Provide the (X, Y) coordinate of the cell's center where the given text is located.  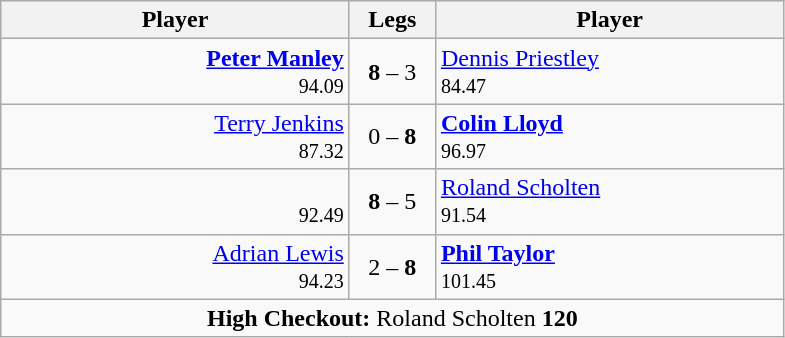
8 – 5 (392, 202)
Legs (392, 20)
92.49 (176, 202)
8 – 3 (392, 72)
Colin Lloyd 96.97 (610, 136)
Phil Taylor 101.45 (610, 266)
2 – 8 (392, 266)
Dennis Priestley 84.47 (610, 72)
0 – 8 (392, 136)
Peter Manley 94.09 (176, 72)
Terry Jenkins 87.32 (176, 136)
High Checkout: Roland Scholten 120 (392, 318)
Adrian Lewis 94.23 (176, 266)
Roland Scholten 91.54 (610, 202)
